Return the [x, y] coordinate for the center point of the cell that contains the specified text.  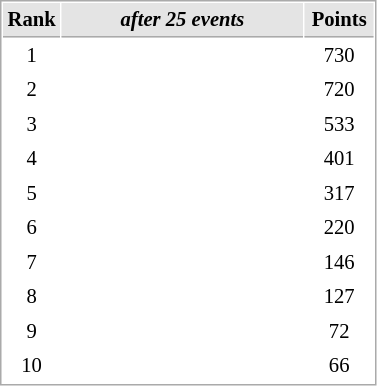
5 [32, 194]
Points [340, 20]
533 [340, 124]
Rank [32, 20]
8 [32, 296]
220 [340, 228]
720 [340, 90]
7 [32, 262]
after 25 events [183, 20]
2 [32, 90]
10 [32, 366]
9 [32, 332]
730 [340, 56]
401 [340, 158]
72 [340, 332]
146 [340, 262]
66 [340, 366]
127 [340, 296]
1 [32, 56]
6 [32, 228]
4 [32, 158]
3 [32, 124]
317 [340, 194]
